Pinpoint the cell where the given text exists, returning its (X, Y) midpoint coordinate. 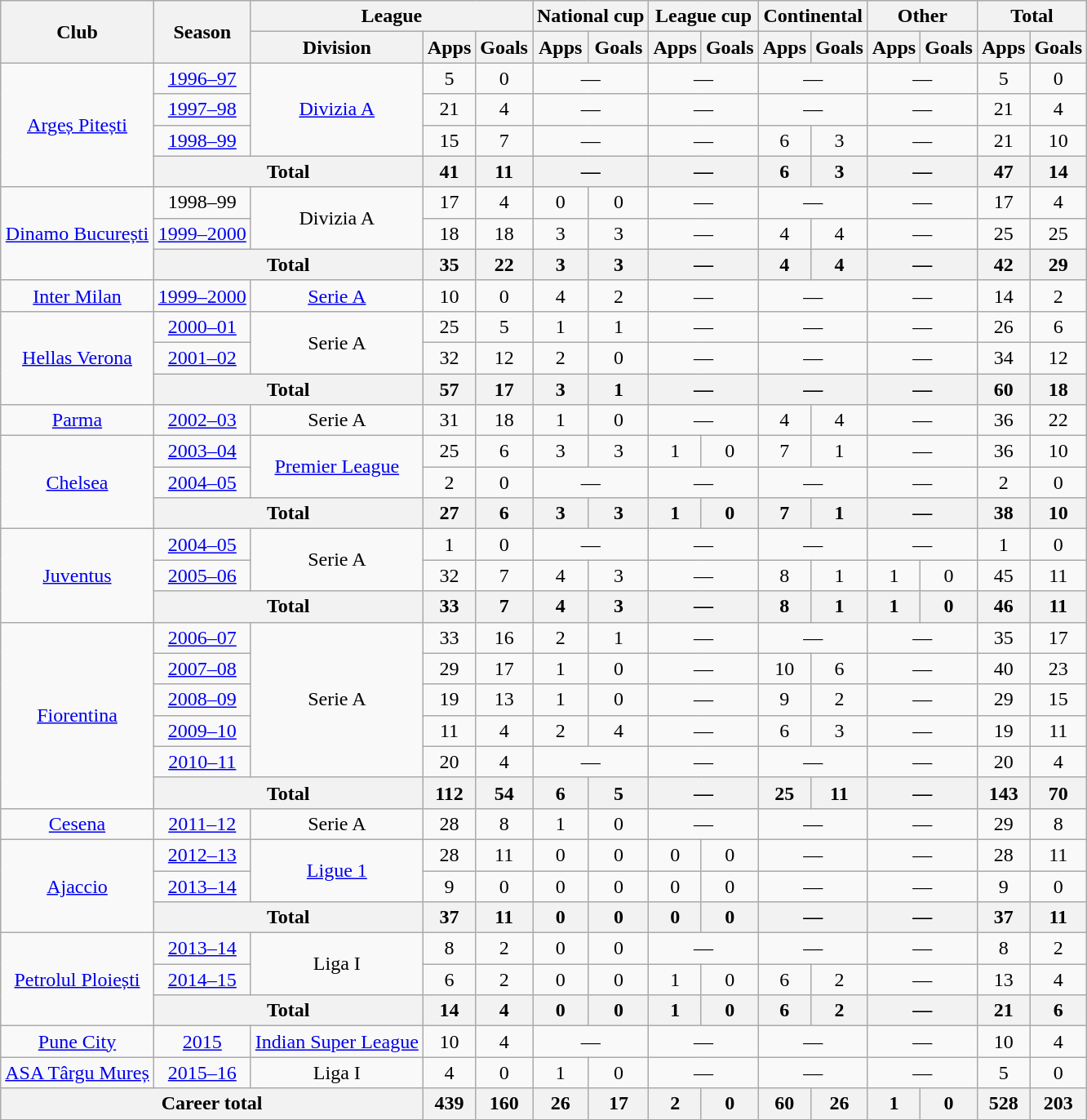
Club (78, 32)
2003–04 (202, 451)
Division (336, 47)
46 (1003, 607)
Premier League (336, 467)
160 (504, 1104)
Indian Super League (336, 1042)
Pune City (78, 1042)
203 (1058, 1104)
ASA Târgu Mureș (78, 1073)
2014–15 (202, 980)
2009–10 (202, 731)
27 (449, 513)
Petrolul Ploiești (78, 980)
Ajaccio (78, 886)
Continental (813, 16)
National cup (590, 16)
57 (449, 389)
Fiorentina (78, 715)
Ligue 1 (336, 870)
2015–16 (202, 1073)
League (392, 16)
Argeș Pitești (78, 125)
Chelsea (78, 482)
47 (1003, 171)
42 (1003, 264)
Season (202, 32)
Inter Milan (78, 296)
1996–97 (202, 78)
2015 (202, 1042)
Parma (78, 420)
Cesena (78, 824)
Juventus (78, 576)
45 (1003, 576)
2008–09 (202, 700)
2000–01 (202, 327)
League cup (703, 16)
38 (1003, 513)
70 (1058, 793)
2006–07 (202, 638)
Hellas Verona (78, 358)
1997–98 (202, 109)
16 (504, 638)
2007–08 (202, 669)
2012–13 (202, 855)
2002–03 (202, 420)
112 (449, 793)
2011–12 (202, 824)
31 (449, 420)
439 (449, 1104)
2005–06 (202, 576)
528 (1003, 1104)
23 (1058, 669)
143 (1003, 793)
41 (449, 171)
2001–02 (202, 358)
Other (922, 16)
2010–11 (202, 762)
40 (1003, 669)
34 (1003, 358)
Dinamo București (78, 233)
Career total (212, 1104)
54 (504, 793)
